Output the [X, Y] coordinate of the center of the cell containing the given text.  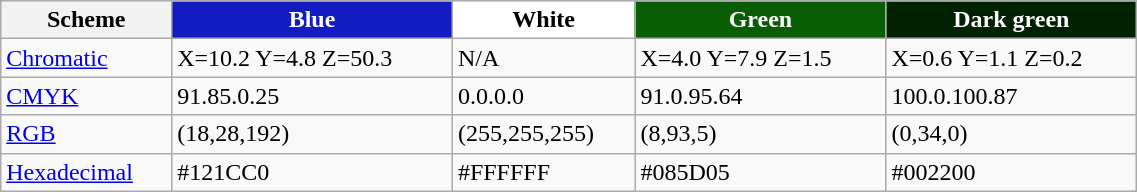
N/A [544, 58]
#002200 [1012, 172]
X=0.6 Y=1.1 Z=0.2 [1012, 58]
91.85.0.25 [312, 96]
#FFFFFF [544, 172]
CMYK [86, 96]
Scheme [86, 20]
(255,255,255) [544, 134]
Hexadecimal [86, 172]
0.0.0.0 [544, 96]
X=4.0 Y=7.9 Z=1.5 [760, 58]
(18,28,192) [312, 134]
91.0.95.64 [760, 96]
100.0.100.87 [1012, 96]
(8,93,5) [760, 134]
(0,34,0) [1012, 134]
Dark green [1012, 20]
White [544, 20]
X=10.2 Y=4.8 Z=50.3 [312, 58]
Green [760, 20]
#085D05 [760, 172]
Chromatic [86, 58]
Blue [312, 20]
#121CC0 [312, 172]
RGB [86, 134]
